Determine the (x, y) coordinate at the center of the cell enclosing the given text.  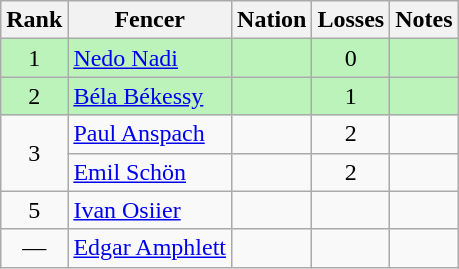
Rank (34, 20)
Fencer (150, 20)
3 (34, 153)
Ivan Osiier (150, 210)
Nation (272, 20)
0 (351, 58)
Notes (424, 20)
Paul Anspach (150, 134)
Nedo Nadi (150, 58)
Emil Schön (150, 172)
Béla Békessy (150, 96)
Edgar Amphlett (150, 248)
Losses (351, 20)
— (34, 248)
5 (34, 210)
